Output the [X, Y] coordinate of the center of the cell containing the given text.  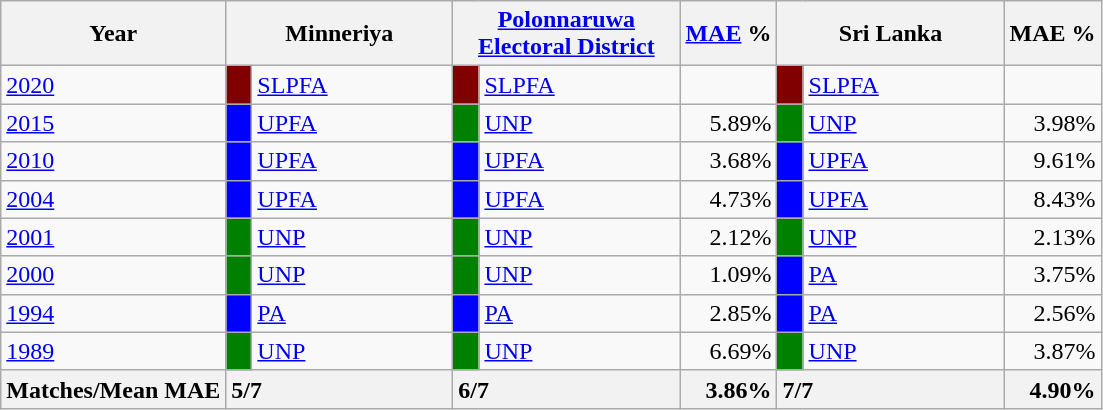
2000 [114, 275]
Year [114, 34]
3.98% [1052, 123]
9.61% [1052, 161]
Matches/Mean MAE [114, 389]
1.09% [728, 275]
4.73% [728, 199]
Sri Lanka [890, 34]
1994 [114, 313]
2020 [114, 85]
5.89% [728, 123]
2001 [114, 237]
2010 [114, 161]
6/7 [566, 389]
4.90% [1052, 389]
2004 [114, 199]
Polonnaruwa Electoral District [566, 34]
Minneriya [340, 34]
3.87% [1052, 351]
1989 [114, 351]
7/7 [890, 389]
3.68% [728, 161]
2.85% [728, 313]
2.56% [1052, 313]
3.75% [1052, 275]
6.69% [728, 351]
2.12% [728, 237]
2.13% [1052, 237]
8.43% [1052, 199]
5/7 [340, 389]
2015 [114, 123]
3.86% [728, 389]
